Pinpoint the cell where the given text exists, returning its (X, Y) midpoint coordinate. 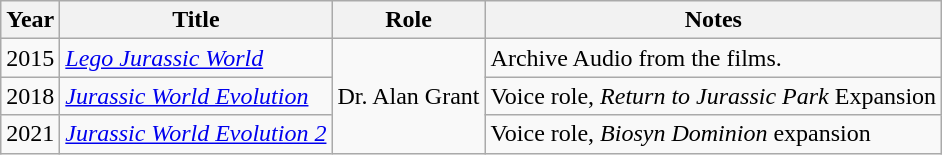
2015 (30, 58)
Jurassic World Evolution 2 (196, 134)
Voice role, Return to Jurassic Park Expansion (714, 96)
2021 (30, 134)
Archive Audio from the films. (714, 58)
Lego Jurassic World (196, 58)
Dr. Alan Grant (408, 96)
Notes (714, 20)
Jurassic World Evolution (196, 96)
2018 (30, 96)
Voice role, Biosyn Dominion expansion (714, 134)
Year (30, 20)
Title (196, 20)
Role (408, 20)
